For the text-containing cell, return its midpoint in [x, y] coordinate format. 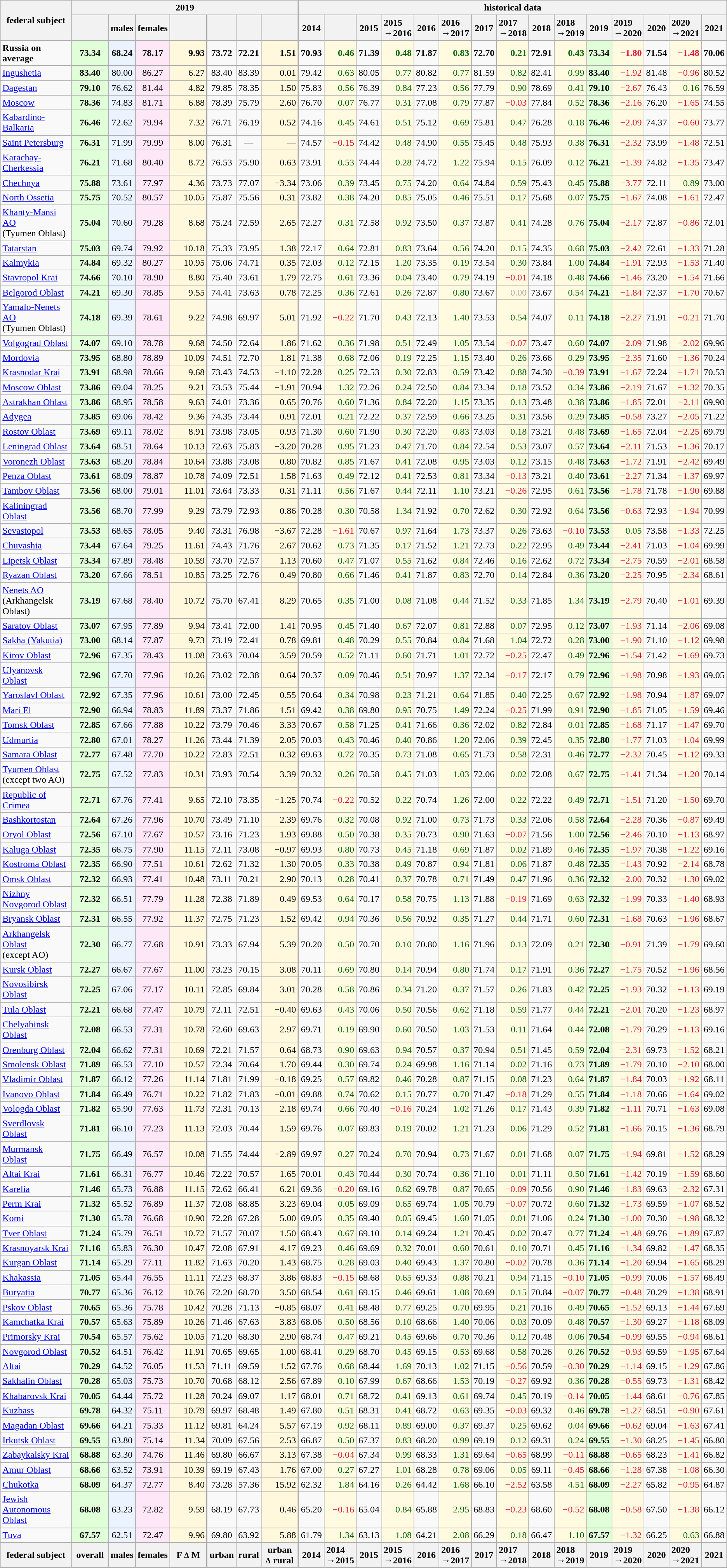
63.58 [541, 1484]
−1.72 [628, 461]
73.43 [221, 372]
77.97 [153, 183]
73.88 [221, 461]
−2.00 [628, 879]
−1.78 [628, 491]
1.53 [455, 1381]
−1.39 [628, 162]
71.74 [484, 969]
68.37 [249, 1277]
76.89 [153, 1204]
−2.79 [628, 600]
66.75 [122, 849]
1.93 [280, 835]
67.91 [249, 1248]
73.16 [221, 835]
1.79 [280, 278]
70.63 [656, 919]
−2.19 [628, 387]
70.07 [249, 1233]
75.93 [541, 143]
Chelyabinsk Oblast [36, 1029]
Kabardino-Balkaria [36, 123]
Saratov Oblast [36, 626]
70.99 [714, 510]
71.69 [541, 899]
−2.14 [685, 864]
0.86 [280, 510]
69.92 [541, 1381]
75.79 [249, 103]
9.93 [188, 53]
63.80 [122, 1440]
68.98 [122, 372]
73.50 [426, 223]
69.60 [714, 944]
−1.43 [628, 864]
80.82 [426, 73]
80.40 [153, 162]
77.89 [153, 626]
9.36 [188, 417]
75.43 [541, 183]
Leningrad Oblast [36, 446]
69.94 [656, 1263]
2.53 [280, 1440]
68.24 [122, 53]
urban [221, 1555]
76.57 [153, 1154]
Adygea [36, 417]
57.36 [249, 1484]
2014→2015 [340, 1555]
73.11 [221, 879]
Khanty-Mansi AO(Tyumen Oblast) [36, 223]
72.50 [426, 387]
Omsk Oblast [36, 879]
Stavropol Krai [36, 278]
65.82 [656, 1484]
−0.62 [628, 1425]
10.42 [188, 1307]
72.60 [221, 1029]
75.14 [153, 1440]
70.97 [426, 675]
−1.25 [280, 799]
11.01 [188, 491]
61.79 [311, 1535]
10.85 [188, 575]
70.14 [714, 774]
11.61 [188, 546]
−1.01 [685, 600]
−0.95 [685, 1484]
72.10 [221, 799]
69.31 [541, 1440]
69.03 [369, 1263]
71.43 [541, 1109]
71.90 [369, 432]
80.00 [122, 73]
10.47 [188, 1248]
76.88 [153, 1189]
67.48 [122, 754]
71.21 [426, 695]
69.27 [656, 1322]
65.57 [122, 1337]
Kirov Oblast [36, 655]
70.16 [541, 1307]
75.56 [249, 197]
−0.27 [513, 1381]
Sevastopol [36, 531]
−0.86 [685, 223]
69.23 [311, 1248]
Novgorod Oblast [36, 1351]
6.27 [188, 73]
−0.20 [340, 1189]
67.28 [249, 1218]
78.85 [153, 292]
Bryansk Oblast [36, 919]
71.78 [656, 491]
70.76 [311, 402]
81.71 [153, 103]
−2.89 [280, 1154]
70.33 [656, 899]
70.41 [369, 879]
Novosibirsk Oblast [36, 990]
70.72 [541, 1204]
Komi [36, 1218]
Altai [36, 1366]
11.89 [188, 710]
74.37 [656, 123]
Chukotka [36, 1484]
75.62 [153, 1337]
11.46 [188, 1455]
75.90 [249, 162]
75.12 [426, 123]
74.16 [311, 123]
71.35 [369, 546]
73.31 [221, 531]
78.78 [153, 343]
−0.60 [685, 123]
73.48 [541, 402]
10.39 [188, 1470]
11.00 [188, 969]
10.11 [188, 990]
75.78 [153, 1307]
2.95 [455, 1510]
−0.09 [513, 1189]
77.11 [153, 1263]
72.13 [426, 318]
−1.70 [685, 292]
69.64 [484, 1455]
1.38 [280, 248]
64.51 [122, 1351]
66.29 [484, 1535]
−1.89 [685, 1233]
65.52 [122, 1204]
Moscow [36, 103]
68.52 [714, 1204]
3.33 [280, 725]
−0.91 [628, 944]
Orenburg Oblast [36, 1049]
10.48 [188, 879]
10.95 [188, 263]
67.37 [369, 1440]
−1.27 [628, 1411]
68.91 [714, 1292]
1.84 [340, 1484]
78.27 [153, 740]
−3.67 [280, 531]
72.88 [484, 626]
77.83 [153, 774]
−1.23 [685, 1009]
68.06 [311, 1322]
62.32 [311, 1484]
−1.71 [685, 372]
−1.80 [628, 53]
73.52 [541, 387]
1.68 [455, 1484]
−1.95 [685, 1351]
Voronezh Oblast [36, 461]
11.11 [188, 1277]
67.06 [122, 990]
72.26 [369, 387]
73.02 [221, 675]
71.28 [714, 248]
Mari El [36, 710]
−3.20 [280, 446]
68.75 [311, 1263]
71.17 [656, 725]
68.42 [714, 1381]
71.25 [369, 725]
10.91 [188, 944]
Russia on average [36, 53]
66.51 [122, 899]
3.59 [280, 655]
67.99 [369, 1381]
−0.14 [570, 1396]
75.73 [153, 1381]
1.60 [455, 1218]
8.00 [188, 143]
1.86 [280, 343]
69.53 [311, 899]
68.12 [249, 1381]
10.18 [188, 248]
−0.23 [513, 1510]
71.55 [221, 1154]
69.95 [484, 1307]
69.09 [369, 1204]
74.51 [221, 358]
−0.63 [628, 510]
−0.87 [685, 820]
65.79 [122, 1233]
73.84 [541, 263]
70.93 [311, 53]
77.90 [153, 849]
Kurgan Oblast [36, 1263]
67.69 [714, 1307]
6.21 [280, 1189]
1.30 [280, 864]
70.02 [426, 1129]
9.63 [188, 402]
77.92 [153, 919]
−0.85 [280, 1307]
65.04 [369, 1510]
1.17 [280, 1396]
72.12 [369, 476]
78.39 [221, 103]
73.77 [714, 123]
11.26 [188, 740]
1.58 [280, 476]
80.27 [153, 263]
74.82 [656, 162]
−0.30 [570, 1366]
−1.40 [685, 899]
77.17 [153, 990]
76.70 [311, 103]
66.80 [714, 1440]
Arkhangelsk Oblast(except AO) [36, 944]
64.16 [369, 1484]
−2.16 [628, 103]
2.67 [280, 546]
78.42 [153, 417]
75.70 [221, 600]
69.62 [541, 1425]
Jewish Autonomous Oblast [36, 1510]
2.18 [280, 1109]
74.61 [369, 123]
72.02 [484, 725]
Karelia [36, 1189]
78.84 [153, 461]
9.59 [188, 1510]
71.86 [249, 710]
66.30 [714, 1470]
66.94 [122, 710]
76.98 [249, 531]
9.73 [188, 640]
Kamchatka Krai [36, 1322]
74.83 [122, 103]
Yaroslavl Oblast [36, 695]
74.08 [656, 197]
Tomsk Oblast [36, 725]
−0.39 [570, 372]
66.88 [714, 1535]
3.23 [280, 1204]
75.68 [541, 197]
11.53 [188, 1366]
2.60 [280, 103]
73.05 [249, 432]
Bashkortostan [36, 820]
68.74 [311, 1337]
Tyumen Oblast(except two AO) [36, 774]
80.52 [714, 73]
1.70 [280, 1064]
75.51 [484, 197]
72.37 [656, 292]
7.32 [188, 123]
68.43 [311, 1233]
71.07 [369, 560]
4.51 [570, 1484]
79.25 [153, 546]
−1.14 [628, 1366]
−0.11 [570, 1455]
69.44 [311, 1064]
79.85 [221, 88]
79.92 [153, 248]
70.70 [369, 944]
66.31 [122, 1174]
70.69 [484, 1292]
71.26 [484, 1109]
5.39 [280, 944]
Moscow Oblast [36, 387]
F Δ M [188, 1555]
−0.26 [513, 491]
74.55 [714, 103]
Sakhalin Oblast [36, 1381]
68.99 [541, 1455]
67.85 [714, 1396]
67.73 [249, 1510]
Ryazan Oblast [36, 575]
Penza Oblast [36, 476]
Republic of Crimea [36, 799]
78.83 [153, 710]
68.73 [311, 1049]
−1.45 [685, 1440]
72.15 [369, 263]
5.88 [280, 1535]
72.82 [153, 1510]
68.78 [714, 864]
−1.07 [685, 1204]
74.57 [311, 143]
8.72 [188, 162]
10.08 [188, 1154]
69.65 [249, 1351]
74.19 [484, 278]
−1.50 [685, 799]
1.76 [280, 1470]
76.19 [249, 123]
73.72 [221, 53]
67.68 [122, 600]
10.59 [188, 560]
69.93 [311, 849]
73.87 [484, 223]
69.37 [484, 1425]
68.93 [714, 899]
70.50 [426, 1029]
Nizhny Novgorod Oblast [36, 899]
73.82 [311, 197]
70.79 [484, 1204]
69.30 [122, 292]
8.68 [188, 223]
urbanΔ rural [280, 1555]
79.28 [153, 223]
74.43 [221, 546]
72.41 [249, 640]
72.58 [369, 223]
78.43 [153, 655]
76.09 [541, 162]
Saint Petersburg [36, 143]
9.65 [188, 799]
76.62 [122, 88]
76.68 [153, 1218]
66.41 [249, 1189]
5.57 [280, 1425]
72.63 [221, 446]
73.28 [221, 1484]
72.76 [249, 575]
73.49 [221, 820]
68.31 [369, 1411]
68.01 [311, 1396]
Vologda Oblast [36, 1109]
Tula Oblast [36, 1009]
8.29 [280, 600]
67.61 [714, 1411]
78.17 [153, 53]
64.87 [714, 1484]
0.00 [513, 292]
2.08 [455, 1535]
70.26 [541, 1351]
−1.97 [628, 849]
Kaluga Oblast [36, 849]
77.88 [153, 725]
71.27 [484, 919]
5.01 [280, 318]
−2.05 [685, 417]
Dagestan [36, 88]
Primorsky Krai [36, 1337]
11.34 [188, 1440]
73.93 [221, 774]
83.39 [249, 73]
71.47 [484, 1094]
−2.67 [628, 88]
69.35 [484, 1411]
72.81 [369, 248]
−1.11 [628, 1109]
81.48 [656, 73]
Khabarovsk Krai [36, 1396]
−1.75 [628, 969]
86.27 [153, 73]
Magadan Oblast [36, 1425]
−0.97 [280, 849]
0.74 [340, 1094]
Lipetsk Oblast [36, 560]
11.73 [188, 1109]
63.52 [122, 1470]
9.21 [188, 387]
Smolensk Oblast [36, 1064]
−1.53 [685, 263]
Samara Oblast [36, 754]
−2.02 [685, 343]
North Ossetia [36, 197]
67.43 [249, 1470]
78.87 [153, 476]
81.59 [484, 73]
68.80 [122, 358]
77.08 [426, 103]
76.39 [369, 88]
−1.87 [685, 695]
74.42 [369, 143]
11.91 [188, 1351]
66.77 [122, 944]
75.89 [153, 1322]
71.45 [541, 1049]
78.61 [153, 318]
Belgorod Oblast [36, 292]
71.88 [484, 899]
69.84 [249, 990]
9.55 [188, 292]
69.61 [426, 1292]
Irkutsk Oblast [36, 1440]
75.45 [484, 143]
70.30 [656, 1218]
69.36 [311, 1189]
−3.77 [628, 183]
69.24 [426, 1233]
67.50 [656, 1510]
79.94 [153, 123]
68.67 [714, 919]
67.52 [122, 774]
77.99 [153, 510]
−2.17 [628, 223]
69.96 [714, 343]
10.76 [188, 1292]
−1.31 [685, 1381]
8.80 [188, 278]
−0.13 [513, 476]
71.42 [656, 655]
75.24 [221, 223]
66.68 [122, 1009]
3.83 [280, 1322]
−1.10 [280, 372]
9.29 [188, 510]
−2.35 [628, 358]
71.22 [714, 417]
72.09 [541, 944]
2.39 [280, 820]
Amur Oblast [36, 1470]
72.23 [221, 1277]
Chuvashia [36, 546]
78.66 [153, 372]
68.95 [122, 402]
68.35 [714, 1248]
67.27 [369, 1470]
73.70 [221, 560]
3.39 [280, 774]
2.65 [280, 223]
76.53 [221, 162]
69.79 [714, 432]
−0.55 [628, 1381]
−1.51 [628, 799]
74.28 [541, 223]
71.76 [249, 546]
72.91 [541, 53]
−0.93 [628, 1351]
70.61 [484, 1248]
73.42 [484, 372]
Tambov Oblast [36, 491]
70.66 [656, 1094]
74.98 [221, 318]
75.72 [153, 1396]
74.53 [249, 372]
−0.48 [628, 1292]
−0.17 [513, 675]
77.26 [153, 1079]
70.68 [221, 1381]
−2.10 [685, 1064]
overall [90, 1555]
66.62 [122, 1049]
−0.02 [513, 1263]
Tver Oblast [36, 1233]
71.56 [541, 835]
77.68 [153, 944]
−1.42 [628, 1174]
Sverdlovsk Oblast [36, 1129]
Sakha (Yakutia) [36, 640]
67.19 [311, 1425]
67.70 [122, 675]
69.45 [426, 1218]
Rostov Oblast [36, 432]
70.53 [714, 372]
78.90 [153, 278]
71.77 [541, 1009]
77.70 [153, 754]
76.20 [656, 103]
Kursk Oblast [36, 969]
68.28 [426, 1470]
Astrakhan Oblast [36, 402]
71.54 [656, 53]
64.37 [122, 1484]
11.12 [188, 1425]
74.30 [541, 372]
0.93 [280, 432]
−0.94 [685, 1337]
Krasnoyarsk Krai [36, 1248]
Khakassia [36, 1277]
74.09 [221, 476]
79.99 [153, 143]
1.81 [280, 358]
11.14 [188, 1079]
76.42 [153, 1351]
1.73 [455, 531]
77.51 [153, 864]
0.09 [340, 675]
75.87 [221, 197]
1.59 [280, 1129]
−2.41 [628, 546]
67.31 [714, 1189]
69.69 [369, 1248]
65.90 [122, 1109]
72.73 [484, 546]
72.57 [249, 560]
2.56 [280, 1381]
64.44 [122, 1396]
75.94 [484, 162]
−1.83 [628, 1189]
5.00 [280, 1218]
Nenets AO(Arkhangelsk Oblast) [36, 600]
73.99 [656, 143]
75.40 [221, 278]
−2.52 [513, 1484]
70.11 [311, 969]
69.71 [311, 1029]
Ivanovo Oblast [36, 1094]
4.36 [188, 183]
−1.69 [685, 655]
65.78 [122, 1218]
70.04 [249, 655]
6.88 [188, 103]
68.23 [656, 1455]
2.05 [280, 740]
68.25 [656, 1440]
72.46 [484, 560]
−2.34 [685, 575]
Karachay-Cherkessia [36, 162]
75.44 [249, 387]
Kaliningrad Oblast [36, 510]
68.44 [369, 1366]
73.98 [221, 432]
−1.35 [685, 162]
Kostroma Oblast [36, 864]
73.23 [221, 969]
0.75 [398, 183]
8.40 [188, 1484]
73.45 [369, 183]
81.44 [153, 88]
−0.90 [685, 1411]
10.09 [188, 358]
76.55 [153, 1277]
Ulyanovsk Oblast [36, 675]
80.57 [153, 197]
75.81 [484, 123]
68.85 [249, 1204]
63.13 [369, 1535]
70.82 [311, 461]
−1.64 [685, 1094]
−0.96 [685, 73]
75.06 [221, 263]
78.25 [153, 387]
70.87 [426, 864]
Tatarstan [36, 248]
−1.29 [685, 1366]
Kalmykia [36, 263]
3.13 [280, 1455]
71.49 [484, 879]
−0.21 [685, 318]
1.31 [455, 1455]
10.31 [188, 774]
Udmurtia [36, 740]
11.08 [188, 655]
−2.06 [685, 626]
79.42 [311, 73]
68.07 [311, 1307]
68.19 [221, 1510]
65.29 [122, 1263]
69.21 [369, 1337]
−2.28 [628, 820]
78.02 [153, 432]
76.51 [153, 1233]
67.26 [122, 820]
68.54 [311, 1292]
68.33 [426, 1455]
4.82 [188, 88]
0.76 [570, 223]
76.05 [153, 1366]
68.58 [714, 560]
9.22 [188, 318]
67.86 [714, 1366]
0.03 [513, 1322]
76.30 [153, 1248]
1.22 [455, 162]
68.30 [249, 1337]
Chechnya [36, 183]
69.68 [484, 1351]
1.43 [280, 1263]
66.25 [656, 1535]
3.86 [280, 1277]
−1.37 [685, 476]
0.23 [398, 695]
−0.45 [570, 1470]
82.41 [541, 73]
1.04 [513, 640]
71.38 [311, 358]
65.44 [122, 1277]
3.01 [280, 990]
66.55 [122, 919]
78.58 [153, 402]
67.87 [714, 1233]
78.51 [153, 575]
66.87 [311, 1440]
72.54 [484, 446]
65.03 [122, 1381]
65.88 [426, 1510]
74.76 [153, 1455]
67.95 [122, 626]
69.00 [426, 1425]
−3.34 [280, 183]
73.73 [221, 183]
historical data [513, 8]
73.06 [311, 183]
Zabaykalsky Krai [36, 1455]
10.69 [188, 1049]
73.15 [541, 461]
10.64 [188, 461]
79.01 [153, 491]
1.41 [280, 626]
−0.56 [513, 1366]
77.47 [153, 1009]
Altai Krai [36, 1174]
78.35 [249, 88]
67.94 [249, 944]
73.27 [656, 417]
69.43 [426, 1263]
66.47 [541, 1535]
15.92 [280, 1484]
77.63 [153, 1109]
67.00 [311, 1470]
66.90 [122, 864]
71.36 [369, 402]
80.05 [369, 73]
74.72 [426, 162]
0.97 [398, 531]
64.52 [122, 1366]
9.94 [188, 626]
74.90 [426, 143]
−0.40 [280, 1009]
Pskov Oblast [36, 1307]
77.84 [541, 103]
77.07 [249, 183]
63.23 [122, 1510]
74.01 [221, 402]
−1.08 [685, 1470]
64.32 [122, 1411]
10.46 [188, 1174]
−2.75 [628, 560]
65.20 [311, 1510]
70.48 [541, 1337]
Buryatia [36, 1292]
66.93 [122, 879]
−1.57 [685, 1277]
77.10 [153, 1064]
70.08 [369, 820]
73.58 [656, 531]
65.73 [122, 1189]
74.41 [221, 292]
2.97 [280, 1029]
Oryol Oblast [36, 835]
68.68 [369, 1277]
68.79 [714, 1129]
Ingushetia [36, 73]
67.01 [122, 740]
78.64 [153, 446]
67.80 [311, 1411]
73.41 [221, 626]
1.26 [455, 799]
67.63 [249, 1322]
68.65 [122, 531]
67.10 [122, 835]
0.42 [570, 990]
75.05 [426, 197]
64.24 [249, 1425]
71.60 [656, 358]
68.14 [122, 640]
−1.34 [628, 1248]
10.13 [188, 446]
76.43 [656, 88]
74.50 [221, 343]
72.49 [426, 343]
65.63 [122, 1322]
67.34 [369, 1455]
3.50 [280, 1292]
75.11 [153, 1411]
78.48 [153, 560]
78.40 [153, 600]
−0.04 [340, 1455]
−1.99 [628, 899]
9.96 [188, 1535]
65.83 [122, 1248]
9.40 [188, 531]
78.69 [541, 88]
69.46 [714, 710]
67.56 [249, 1440]
−1.22 [685, 849]
69.83 [369, 1129]
69.40 [369, 1218]
Krasnodar Krai [36, 372]
72.07 [426, 626]
Vladimir Oblast [36, 1079]
64.42 [426, 1484]
63.30 [122, 1455]
Yamalo-Nenets AO(Tyumen Oblast) [36, 318]
73.66 [541, 358]
78.05 [153, 531]
71.13 [249, 1307]
70.47 [541, 1233]
70.37 [311, 675]
66.82 [714, 1455]
−2.46 [628, 835]
74.71 [249, 263]
68.41 [311, 1351]
68.32 [714, 1218]
63.92 [249, 1535]
−1.46 [628, 278]
−1.66 [628, 1129]
−0.19 [513, 899]
76.59 [714, 88]
8.91 [188, 432]
1.69 [398, 1366]
−1.77 [628, 740]
Perm Krai [36, 1204]
68.49 [714, 1277]
3.08 [280, 969]
−0.76 [685, 1396]
rural [249, 1555]
71.06 [541, 1218]
11.82 [188, 1263]
68.21 [714, 1049]
10.90 [188, 1218]
1.65 [280, 1174]
−1.28 [628, 1470]
11.13 [188, 1129]
−0.52 [570, 1510]
−1.00 [628, 1218]
−1.73 [628, 1204]
Murmansk Oblast [36, 1154]
78.89 [153, 358]
62.51 [122, 1535]
76.12 [153, 1292]
Kuzbass [36, 1411]
Mordovia [36, 358]
Tuva [36, 1535]
76.28 [541, 123]
−2.31 [628, 1049]
4.17 [280, 1248]
Volgograd Oblast [36, 343]
1.32 [340, 387]
